Provide the (x, y) coordinate of the cell's center where the given text is located.  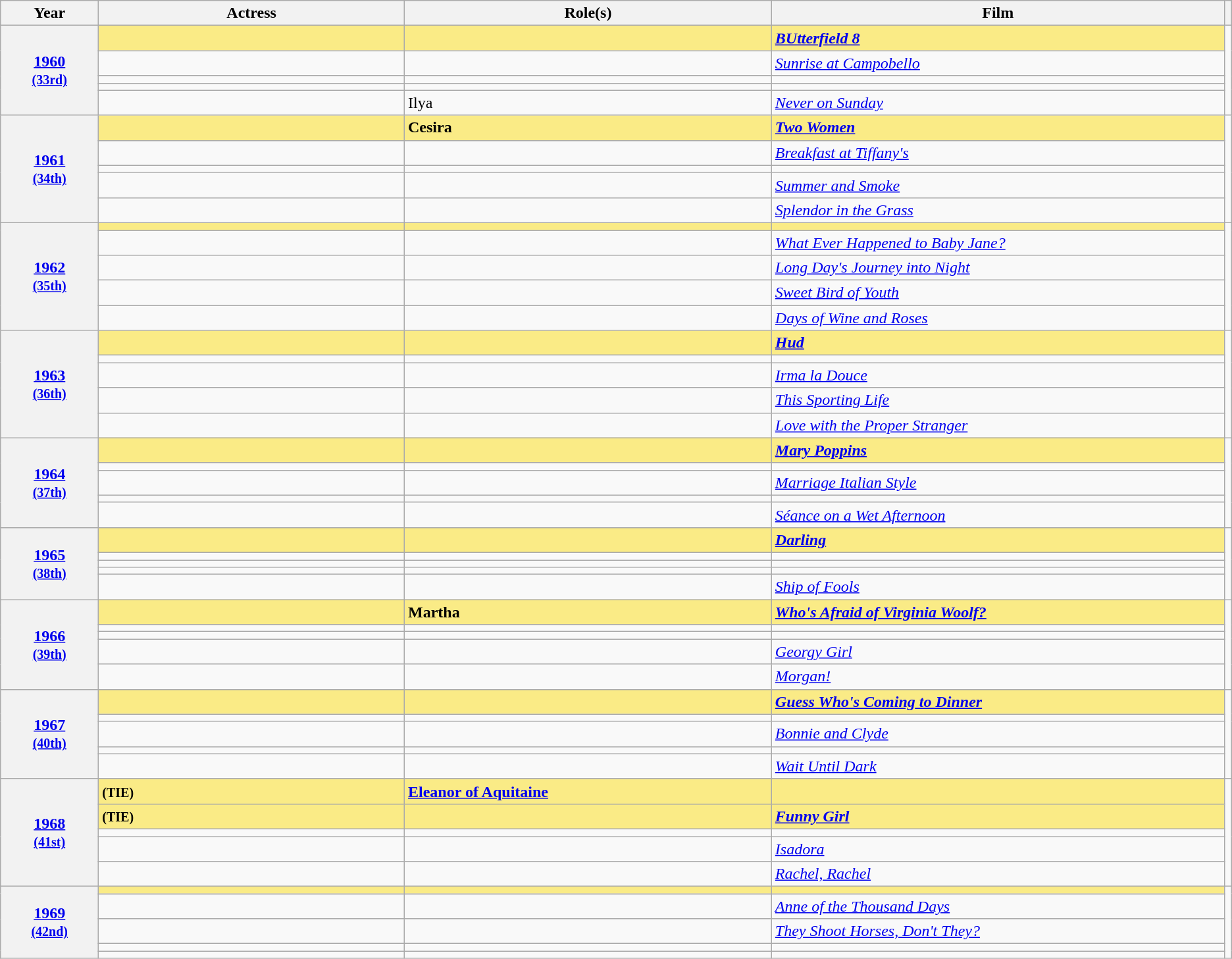
Never on Sunday (998, 103)
Isadora (998, 848)
Ilya (588, 103)
Cesira (588, 128)
Breakfast at Tiffany's (998, 153)
Year (50, 13)
Martha (588, 612)
Two Women (998, 128)
BUtterfield 8 (998, 38)
1968(41st) (50, 832)
Actress (251, 13)
Film (998, 13)
Irma la Douce (998, 375)
1964(37th) (50, 482)
Georgy Girl (998, 652)
Splendor in the Grass (998, 210)
Hud (998, 343)
Rachel, Rachel (998, 874)
1962(35th) (50, 276)
Love with the Proper Stranger (998, 425)
What Ever Happened to Baby Jane? (998, 243)
Mary Poppins (998, 450)
1965(38th) (50, 563)
Eleanor of Aquitaine (588, 791)
Sunrise at Campobello (998, 63)
Days of Wine and Roses (998, 318)
Darling (998, 540)
Summer and Smoke (998, 185)
Wait Until Dark (998, 766)
Funny Girl (998, 816)
They Shoot Horses, Don't They? (998, 931)
Bonnie and Clyde (998, 734)
Role(s) (588, 13)
1960(33rd) (50, 70)
Long Day's Journey into Night (998, 268)
1969(42nd) (50, 923)
Guess Who's Coming to Dinner (998, 702)
Morgan! (998, 677)
1967(40th) (50, 734)
Marriage Italian Style (998, 482)
Who's Afraid of Virginia Woolf? (998, 612)
1966(39th) (50, 644)
Anne of the Thousand Days (998, 906)
Sweet Bird of Youth (998, 293)
1963(36th) (50, 384)
Séance on a Wet Afternoon (998, 515)
This Sporting Life (998, 400)
1961(34th) (50, 168)
Ship of Fools (998, 587)
